Return (X, Y) of the center of cell containing provided text 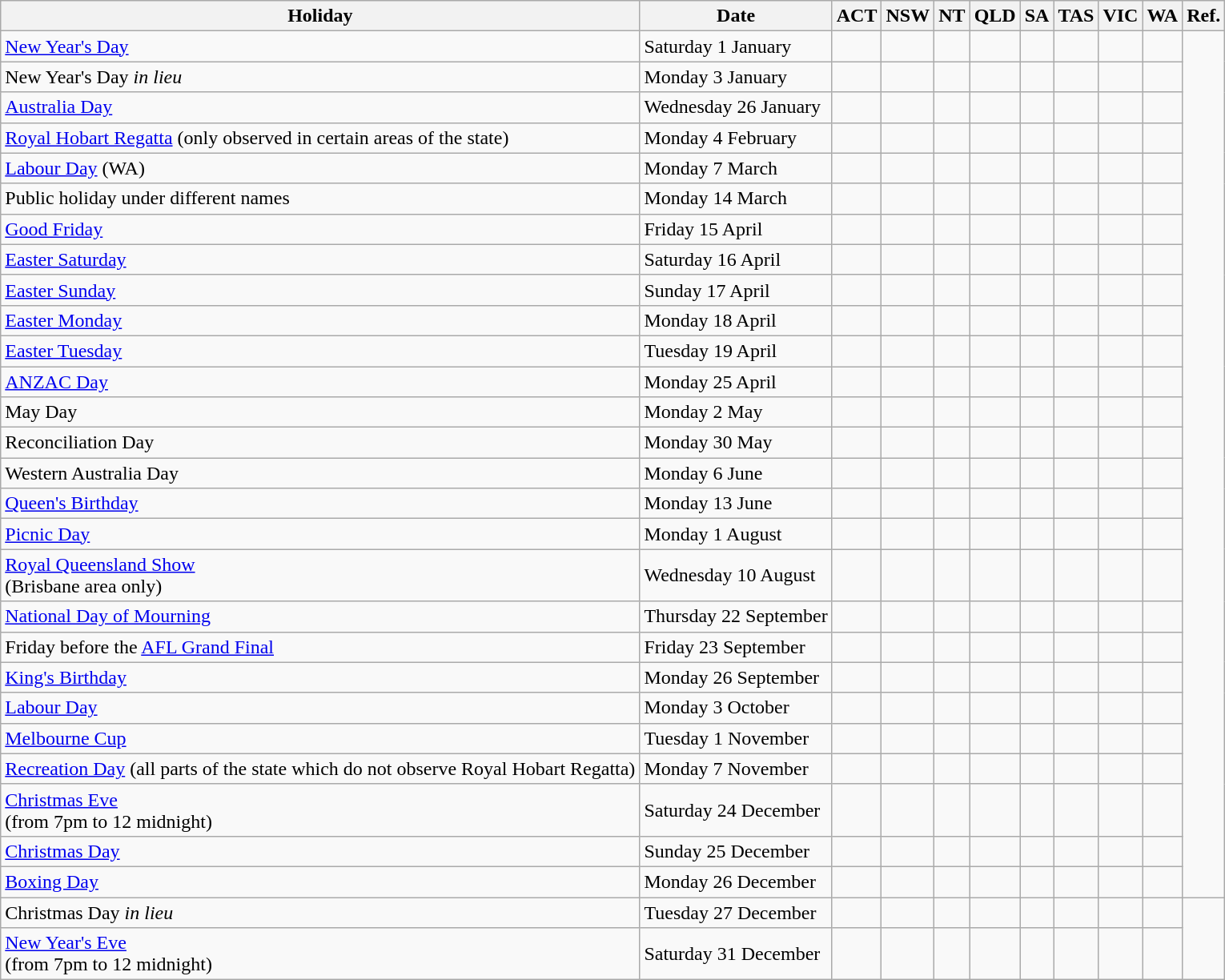
Ref. (1204, 16)
Australia Day (320, 107)
Monday 26 December (736, 882)
VIC (1121, 16)
May Day (320, 412)
Monday 7 March (736, 168)
Saturday 24 December (736, 810)
Labour Day (320, 708)
Christmas Eve(from 7pm to 12 midnight) (320, 810)
New Year's Day (320, 46)
Friday 23 September (736, 647)
Tuesday 19 April (736, 351)
TAS (1076, 16)
Monday 4 February (736, 138)
New Year's Day in lieu (320, 77)
Royal Hobart Regatta (only observed in certain areas of the state) (320, 138)
Labour Day (WA) (320, 168)
Monday 3 January (736, 77)
Christmas Day (320, 851)
Monday 6 June (736, 473)
Sunday 25 December (736, 851)
Western Australia Day (320, 473)
Thursday 22 September (736, 617)
Melbourne Cup (320, 738)
NT (952, 16)
Monday 18 April (736, 320)
Easter Monday (320, 320)
Royal Queensland Show(Brisbane area only) (320, 575)
Monday 7 November (736, 769)
Public holiday under different names (320, 199)
New Year's Eve(from 7pm to 12 midnight) (320, 954)
SA (1037, 16)
Monday 14 March (736, 199)
King's Birthday (320, 677)
Date (736, 16)
Easter Tuesday (320, 351)
Monday 13 June (736, 504)
Christmas Day in lieu (320, 912)
Monday 2 May (736, 412)
Monday 3 October (736, 708)
Saturday 31 December (736, 954)
Holiday (320, 16)
NSW (908, 16)
QLD (994, 16)
Monday 26 September (736, 677)
Monday 25 April (736, 382)
Boxing Day (320, 882)
Monday 1 August (736, 534)
Wednesday 10 August (736, 575)
Recreation Day (all parts of the state which do not observe Royal Hobart Regatta) (320, 769)
Easter Sunday (320, 290)
Monday 30 May (736, 443)
Tuesday 27 December (736, 912)
Reconciliation Day (320, 443)
Saturday 16 April (736, 259)
Tuesday 1 November (736, 738)
WA (1163, 16)
Sunday 17 April (736, 290)
ANZAC Day (320, 382)
Easter Saturday (320, 259)
Friday before the AFL Grand Final (320, 647)
Friday 15 April (736, 229)
Wednesday 26 January (736, 107)
ACT (857, 16)
Queen's Birthday (320, 504)
National Day of Mourning (320, 617)
Good Friday (320, 229)
Saturday 1 January (736, 46)
Picnic Day (320, 534)
